Pinpoint the cell where the given text exists, returning its (X, Y) midpoint coordinate. 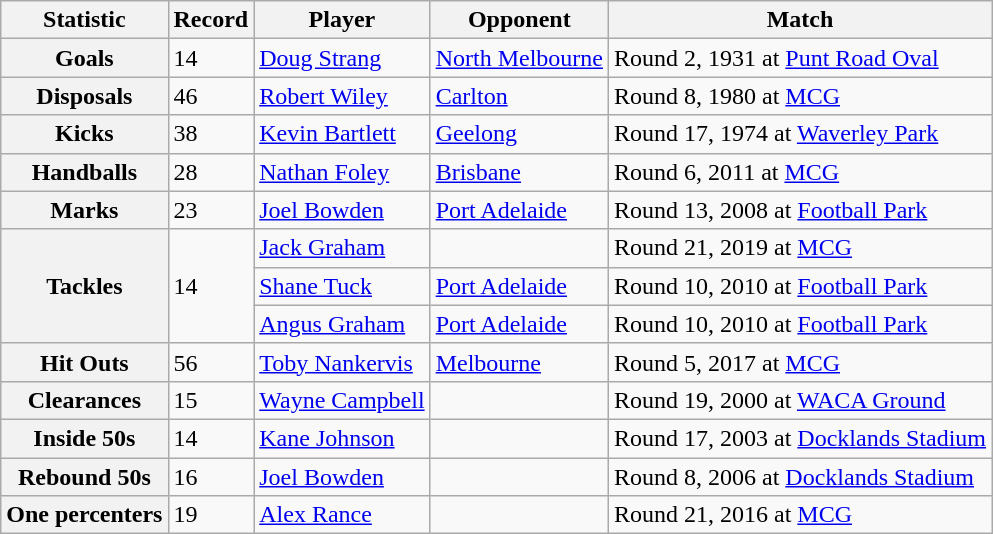
Round 8, 2006 at Docklands Stadium (800, 477)
Round 21, 2016 at MCG (800, 515)
Round 17, 2003 at Docklands Stadium (800, 438)
56 (211, 362)
Geelong (519, 134)
Statistic (84, 20)
23 (211, 210)
Round 17, 1974 at Waverley Park (800, 134)
Handballs (84, 172)
Hit Outs (84, 362)
Round 21, 2019 at MCG (800, 248)
Toby Nankervis (342, 362)
Carlton (519, 96)
Kane Johnson (342, 438)
Round 5, 2017 at MCG (800, 362)
Doug Strang (342, 58)
North Melbourne (519, 58)
Opponent (519, 20)
Wayne Campbell (342, 400)
Nathan Foley (342, 172)
Round 6, 2011 at MCG (800, 172)
Melbourne (519, 362)
28 (211, 172)
38 (211, 134)
Record (211, 20)
16 (211, 477)
Angus Graham (342, 324)
46 (211, 96)
Inside 50s (84, 438)
Goals (84, 58)
Round 2, 1931 at Punt Road Oval (800, 58)
Jack Graham (342, 248)
Kevin Bartlett (342, 134)
15 (211, 400)
Alex Rance (342, 515)
Match (800, 20)
Kicks (84, 134)
Brisbane (519, 172)
Rebound 50s (84, 477)
Round 13, 2008 at Football Park (800, 210)
Marks (84, 210)
Round 8, 1980 at MCG (800, 96)
Player (342, 20)
Tackles (84, 286)
19 (211, 515)
Disposals (84, 96)
Clearances (84, 400)
Round 19, 2000 at WACA Ground (800, 400)
Shane Tuck (342, 286)
Robert Wiley (342, 96)
One percenters (84, 515)
